Return (x, y) of the center of cell containing provided text 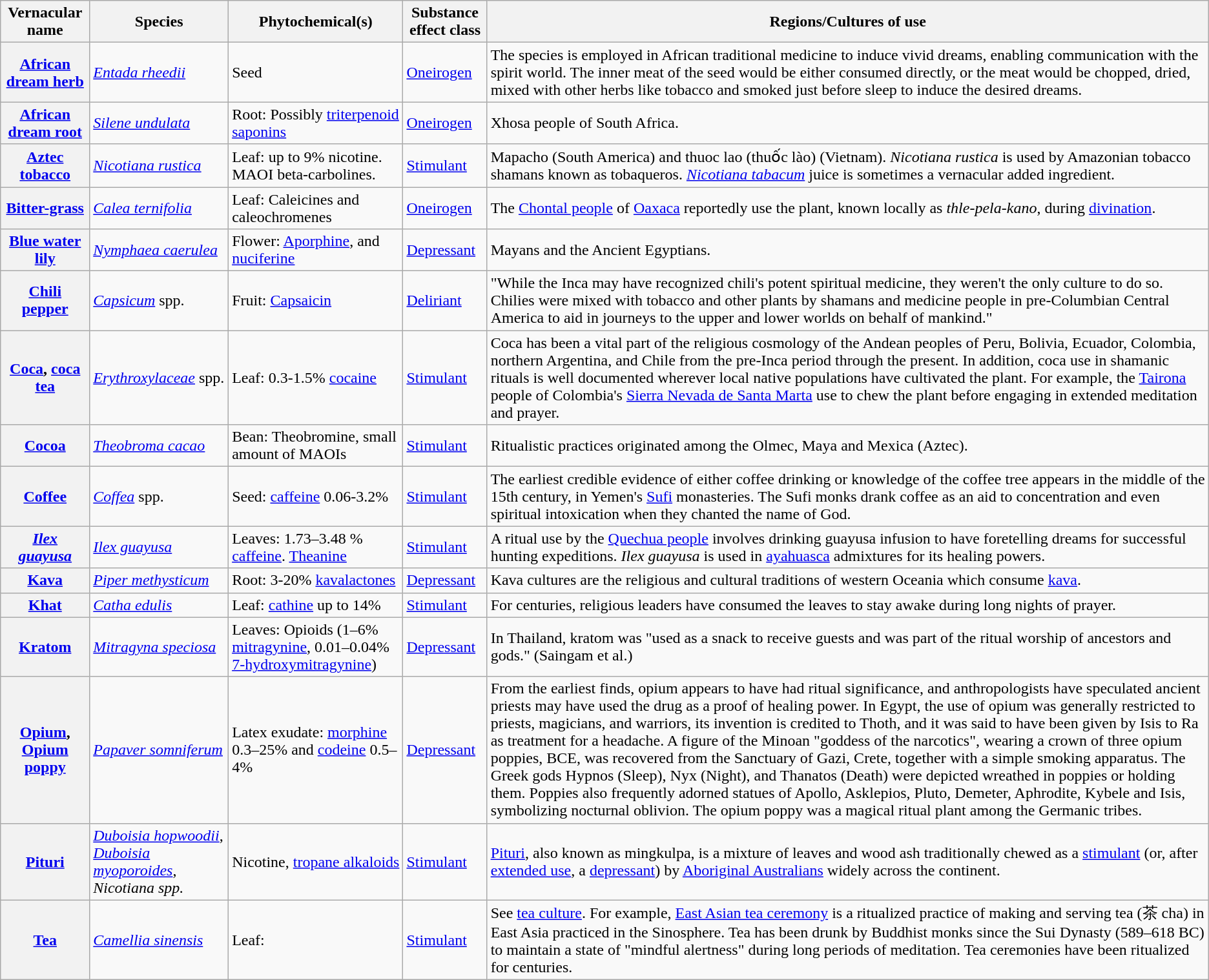
Duboisia hopwoodii, Duboisia myoporoides, Nicotiana spp. (159, 861)
Deliriant (445, 301)
Leaf: cathine up to 14% (316, 605)
Mitragyna speciosa (159, 647)
Root: 3-20% kavalactones (316, 580)
Coffea spp. (159, 496)
Nicotiana rustica (159, 165)
In Thailand, kratom was "used as a snack to receive guests and was part of the ritual worship of ancestors and gods." (Saingam et al.) (847, 647)
Cocoa (45, 445)
Kratom (45, 647)
Camellia sinensis (159, 940)
Seed (316, 72)
Leaves: Opioids (1–6% mitragynine, 0.01–0.04% 7-hydroxymitragynine) (316, 647)
Theobroma cacao (159, 445)
Nicotine, tropane alkaloids (316, 861)
Latex exudate: morphine 0.3–25% and codeine 0.5–4% (316, 750)
Bitter-grass (45, 208)
Piper methysticum (159, 580)
Chili pepper (45, 301)
Ritualistic practices originated among the Olmec, Maya and Mexica (Aztec). (847, 445)
Xhosa people of South Africa. (847, 123)
Flower: Aporphine, and nuciferine (316, 250)
Entada rheedii (159, 72)
African dream herb (45, 72)
Pituri (45, 861)
Fruit: Capsaicin (316, 301)
Nymphaea caerulea (159, 250)
Blue water lily (45, 250)
Capsicum spp. (159, 301)
Leaves: 1.73–3.48 % caffeine. Theanine (316, 547)
Papaver somniferum (159, 750)
Coca, coca tea (45, 378)
Kava cultures are the religious and cultural traditions of western Oceania which consume kava. (847, 580)
For centuries, religious leaders have consumed the leaves to stay awake during long nights of prayer. (847, 605)
Leaf: up to 9% nicotine. MAOI beta-carbolines. (316, 165)
Regions/Cultures of use (847, 22)
Erythroxylaceae spp. (159, 378)
Species (159, 22)
Coffee (45, 496)
African dream root (45, 123)
Vernacular name (45, 22)
The Chontal people of Oaxaca reportedly use the plant, known locally as thle-pela-kano, during divination. (847, 208)
Bean: Theobromine, small amount of MAOIs (316, 445)
Aztec tobacco (45, 165)
Kava (45, 580)
Leaf: 0.3-1.5% cocaine (316, 378)
Catha edulis (159, 605)
Phytochemical(s) (316, 22)
Substance effect class (445, 22)
Silene undulata (159, 123)
Mayans and the Ancient Egyptians. (847, 250)
Khat (45, 605)
Seed: caffeine 0.06-3.2% (316, 496)
Opium, Opium poppy (45, 750)
Calea ternifolia (159, 208)
Tea (45, 940)
Root: Possibly triterpenoid saponins (316, 123)
Leaf: Caleicines and caleochromenes (316, 208)
Leaf: (316, 940)
